Detect which cell encompasses the target text, then output its [x, y] center coordinate. 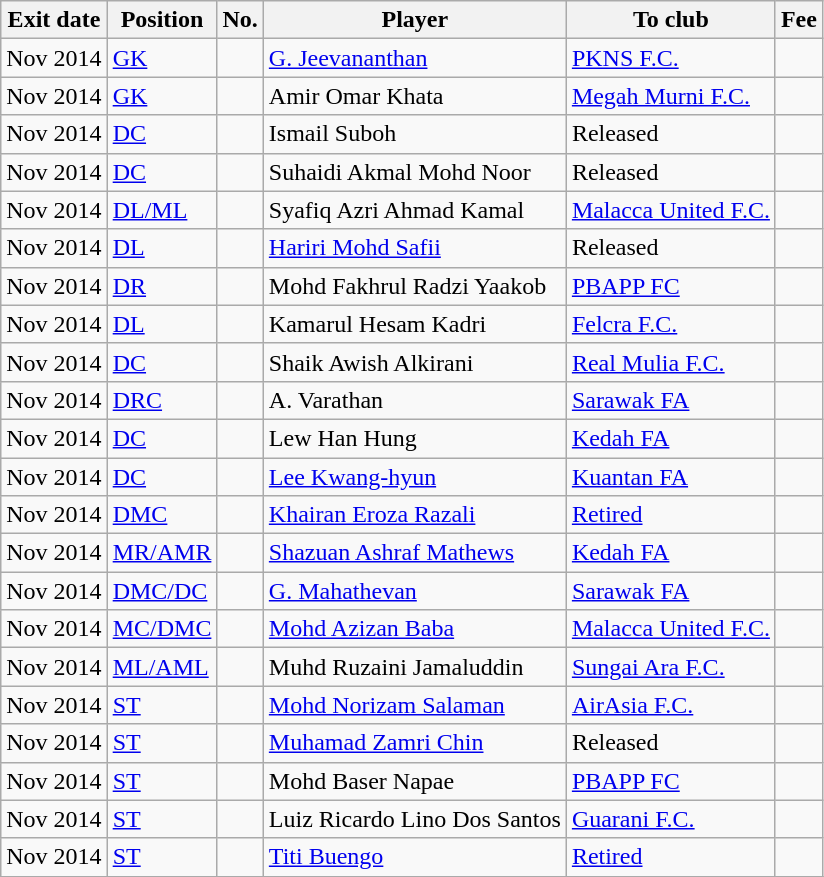
A. Varathan [414, 400]
PKNS F.C. [670, 58]
No. [240, 20]
Muhd Ruzaini Jamaluddin [414, 667]
DMC [162, 515]
To club [670, 20]
Position [162, 20]
Player [414, 20]
Hariri Mohd Safii [414, 248]
Lee Kwang-hyun [414, 477]
Guarani F.C. [670, 819]
Mohd Baser Napae [414, 781]
Felcra F.C. [670, 324]
Shaik Awish Alkirani [414, 362]
Ismail Suboh [414, 134]
Luiz Ricardo Lino Dos Santos [414, 819]
Muhamad Zamri Chin [414, 743]
Shazuan Ashraf Mathews [414, 553]
Exit date [54, 20]
Mohd Norizam Salaman [414, 705]
Lew Han Hung [414, 438]
DMC/DC [162, 591]
Titi Buengo [414, 857]
G. Mahathevan [414, 591]
MC/DMC [162, 629]
Sungai Ara F.C. [670, 667]
Kamarul Hesam Kadri [414, 324]
Khairan Eroza Razali [414, 515]
Mohd Fakhrul Radzi Yaakob [414, 286]
Syafiq Azri Ahmad Kamal [414, 210]
Real Mulia F.C. [670, 362]
Mohd Azizan Baba [414, 629]
DRC [162, 400]
DL/ML [162, 210]
AirAsia F.C. [670, 705]
G. Jeevananthan [414, 58]
MR/AMR [162, 553]
Megah Murni F.C. [670, 96]
Suhaidi Akmal Mohd Noor [414, 172]
Kuantan FA [670, 477]
ML/AML [162, 667]
Fee [798, 20]
DR [162, 286]
Amir Omar Khata [414, 96]
